Provide the (x, y) coordinate of the cell's center where the given text is located.  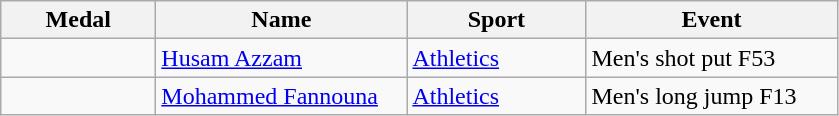
Men's shot put F53 (712, 58)
Medal (78, 20)
Husam Azzam (282, 58)
Sport (496, 20)
Mohammed Fannouna (282, 96)
Men's long jump F13 (712, 96)
Event (712, 20)
Name (282, 20)
